For the text-containing cell, return its midpoint in [X, Y] coordinate format. 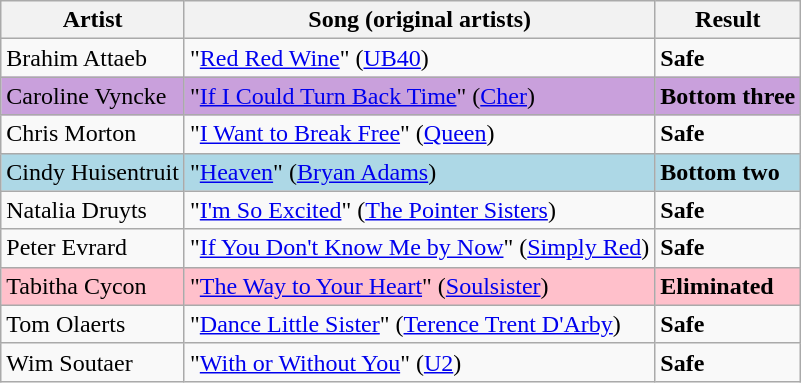
"I'm So Excited" (The Pointer Sisters) [419, 210]
Cindy Huisentruit [93, 172]
Chris Morton [93, 134]
Wim Soutaer [93, 362]
Result [728, 20]
"If I Could Turn Back Time" (Cher) [419, 96]
"Dance Little Sister" (Terence Trent D'Arby) [419, 324]
Bottom three [728, 96]
Brahim Attaeb [93, 58]
Natalia Druyts [93, 210]
"I Want to Break Free" (Queen) [419, 134]
Caroline Vyncke [93, 96]
Song (original artists) [419, 20]
Tabitha Cycon [93, 286]
Tom Olaerts [93, 324]
Peter Evrard [93, 248]
"With or Without You" (U2) [419, 362]
"Red Red Wine" (UB40) [419, 58]
Artist [93, 20]
Eliminated [728, 286]
"Heaven" (Bryan Adams) [419, 172]
"If You Don't Know Me by Now" (Simply Red) [419, 248]
"The Way to Your Heart" (Soulsister) [419, 286]
Bottom two [728, 172]
